Capture the cell that displays the provided text and extract its [x, y] central coordinate. 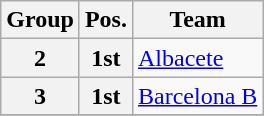
Albacete [197, 58]
Group [40, 20]
Team [197, 20]
Barcelona B [197, 96]
3 [40, 96]
2 [40, 58]
Pos. [106, 20]
